Output the (x, y) coordinate of the center of the cell containing the given text.  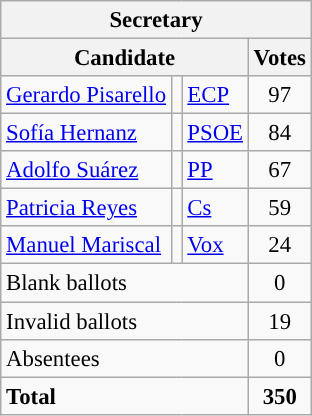
PP (215, 170)
Invalid ballots (125, 321)
Absentees (125, 358)
Adolfo Suárez (86, 170)
PSOE (215, 133)
Blank ballots (125, 283)
Secretary (156, 20)
Gerardo Pisarello (86, 95)
Patricia Reyes (86, 208)
67 (280, 170)
350 (280, 396)
84 (280, 133)
24 (280, 245)
97 (280, 95)
Manuel Mariscal (86, 245)
Sofía Hernanz (86, 133)
ECP (215, 95)
Vox (215, 245)
59 (280, 208)
Candidate (125, 58)
Votes (280, 58)
19 (280, 321)
Cs (215, 208)
Total (125, 396)
